Locate the cell with the specified text and output its (x, y) center coordinate. 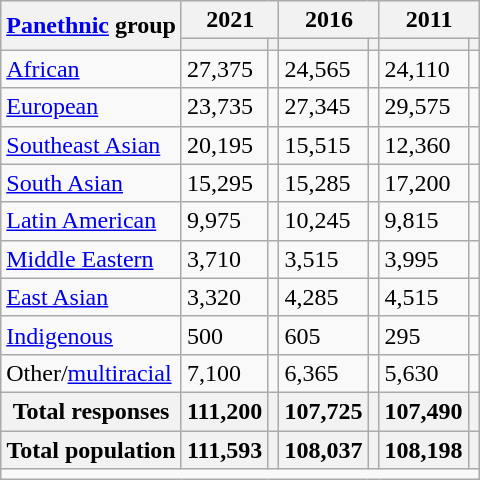
2011 (429, 20)
Indigenous (92, 335)
Latin American (92, 221)
111,593 (224, 449)
27,375 (224, 69)
17,200 (424, 183)
3,515 (324, 259)
European (92, 107)
3,995 (424, 259)
108,037 (324, 449)
107,725 (324, 411)
Total population (92, 449)
107,490 (424, 411)
23,735 (224, 107)
9,975 (224, 221)
Total responses (92, 411)
4,515 (424, 297)
20,195 (224, 145)
27,345 (324, 107)
15,285 (324, 183)
South Asian (92, 183)
4,285 (324, 297)
108,198 (424, 449)
12,360 (424, 145)
2016 (329, 20)
Middle Eastern (92, 259)
Panethnic group (92, 26)
3,710 (224, 259)
29,575 (424, 107)
295 (424, 335)
7,100 (224, 373)
605 (324, 335)
111,200 (224, 411)
9,815 (424, 221)
Other/multiracial (92, 373)
3,320 (224, 297)
24,565 (324, 69)
15,515 (324, 145)
2021 (230, 20)
15,295 (224, 183)
Southeast Asian (92, 145)
5,630 (424, 373)
24,110 (424, 69)
African (92, 69)
6,365 (324, 373)
East Asian (92, 297)
500 (224, 335)
10,245 (324, 221)
